Return [x, y] of the center of cell containing provided text 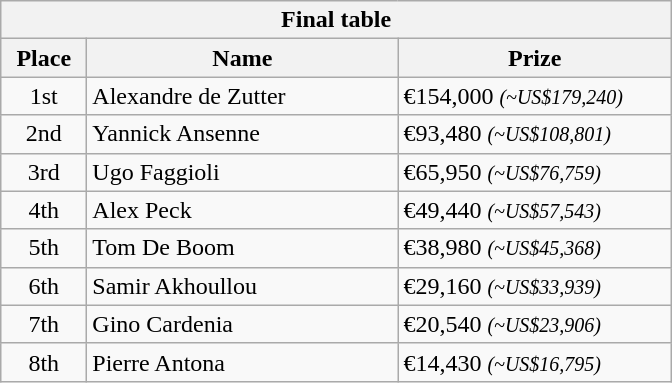
3rd [44, 172]
Alexandre de Zutter [242, 96]
Ugo Faggioli [242, 172]
€93,480 (~US$108,801) [535, 134]
Final table [336, 20]
4th [44, 210]
5th [44, 248]
Tom De Boom [242, 248]
Yannick Ansenne [242, 134]
2nd [44, 134]
Alex Peck [242, 210]
Samir Akhoullou [242, 286]
€14,430 (~US$16,795) [535, 362]
Gino Cardenia [242, 324]
1st [44, 96]
€49,440 (~US$57,543) [535, 210]
8th [44, 362]
Name [242, 58]
7th [44, 324]
€154,000 (~US$179,240) [535, 96]
Pierre Antona [242, 362]
6th [44, 286]
€20,540 (~US$23,906) [535, 324]
Prize [535, 58]
Place [44, 58]
€65,950 (~US$76,759) [535, 172]
€38,980 (~US$45,368) [535, 248]
€29,160 (~US$33,939) [535, 286]
